Detect which cell encompasses the target text, then output its [X, Y] center coordinate. 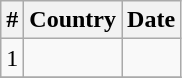
1 [12, 58]
Date [152, 20]
# [12, 20]
Country [73, 20]
